Search for the cell housing the specified text and yield its [x, y] center coordinate. 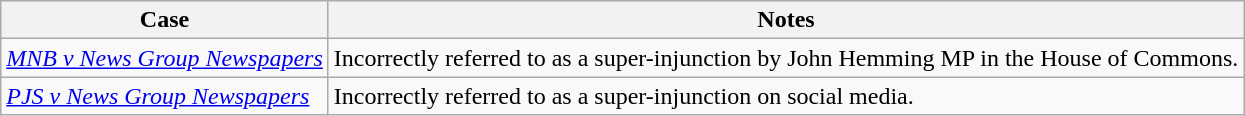
Incorrectly referred to as a super-injunction on social media. [786, 96]
MNB v News Group Newspapers [165, 58]
PJS v News Group Newspapers [165, 96]
Case [165, 20]
Notes [786, 20]
Incorrectly referred to as a super-injunction by John Hemming MP in the House of Commons. [786, 58]
